Detect which cell encompasses the target text, then output its [X, Y] center coordinate. 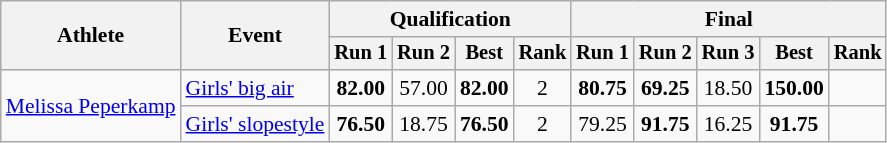
69.25 [666, 88]
57.00 [424, 88]
Qualification [450, 19]
Girls' big air [256, 88]
16.25 [728, 124]
Melissa Peperkamp [91, 106]
18.50 [728, 88]
Event [256, 36]
Athlete [91, 36]
18.75 [424, 124]
80.75 [602, 88]
Run 3 [728, 54]
Girls' slopestyle [256, 124]
Final [728, 19]
79.25 [602, 124]
150.00 [794, 88]
